Detect which cell encompasses the target text, then output its [X, Y] center coordinate. 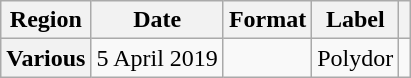
Date [157, 20]
Label [356, 20]
5 April 2019 [157, 58]
Polydor [356, 58]
Various [46, 58]
Format [267, 20]
Region [46, 20]
